For the text-containing cell, return its midpoint in [x, y] coordinate format. 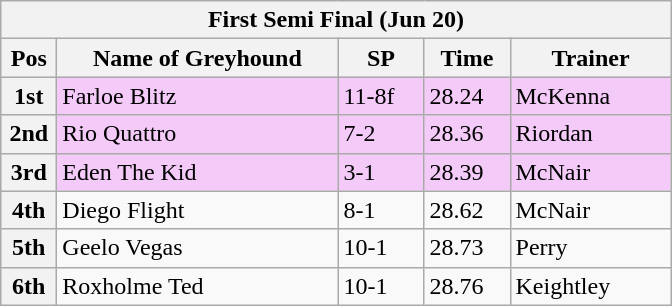
Name of Greyhound [198, 58]
28.39 [467, 172]
Keightley [590, 286]
Roxholme Ted [198, 286]
3-1 [381, 172]
SP [381, 58]
28.62 [467, 210]
Trainer [590, 58]
1st [29, 96]
4th [29, 210]
2nd [29, 134]
7-2 [381, 134]
28.76 [467, 286]
Riordan [590, 134]
Perry [590, 248]
Rio Quattro [198, 134]
Time [467, 58]
Eden The Kid [198, 172]
6th [29, 286]
28.73 [467, 248]
Geelo Vegas [198, 248]
McKenna [590, 96]
11-8f [381, 96]
8-1 [381, 210]
Farloe Blitz [198, 96]
28.24 [467, 96]
First Semi Final (Jun 20) [336, 20]
3rd [29, 172]
5th [29, 248]
28.36 [467, 134]
Pos [29, 58]
Diego Flight [198, 210]
